Find where the given text appears and provide that cell's center as [X, Y] coordinate. 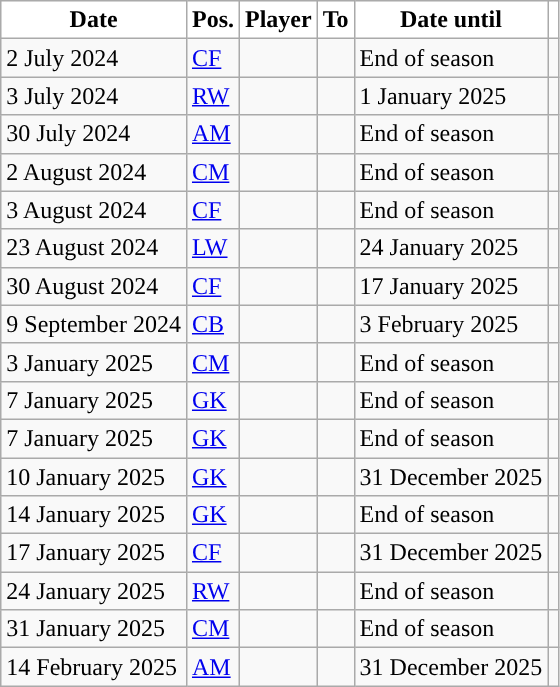
23 August 2024 [94, 248]
To [336, 20]
LW [212, 248]
30 August 2024 [94, 286]
Player [279, 20]
3 August 2024 [94, 210]
3 February 2025 [451, 324]
30 July 2024 [94, 134]
10 January 2025 [94, 477]
9 September 2024 [94, 324]
31 January 2025 [94, 629]
2 August 2024 [94, 172]
CB [212, 324]
Pos. [212, 20]
14 January 2025 [94, 515]
Date [94, 20]
Date until [451, 20]
14 February 2025 [94, 667]
3 January 2025 [94, 362]
3 July 2024 [94, 96]
1 January 2025 [451, 96]
2 July 2024 [94, 58]
